Capture the cell that displays the provided text and extract its [X, Y] central coordinate. 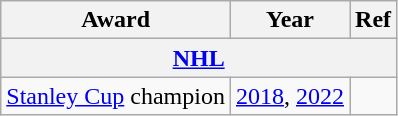
Ref [374, 20]
Award [116, 20]
2018, 2022 [290, 96]
Year [290, 20]
NHL [199, 58]
Stanley Cup champion [116, 96]
